Determine the [X, Y] coordinate at the center of the cell enclosing the given text.  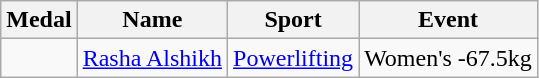
Powerlifting [294, 58]
Name [152, 20]
Sport [294, 20]
Event [448, 20]
Rasha Alshikh [152, 58]
Women's -67.5kg [448, 58]
Medal [39, 20]
